Return (X, Y) of the center of cell containing provided text 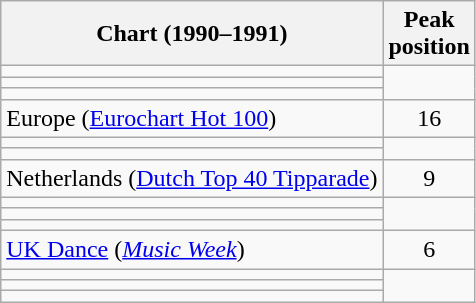
Peakposition (429, 34)
Netherlands (Dutch Top 40 Tipparade) (192, 178)
6 (429, 249)
Chart (1990–1991) (192, 34)
9 (429, 178)
UK Dance (Music Week) (192, 249)
16 (429, 118)
Europe (Eurochart Hot 100) (192, 118)
